Determine the [X, Y] coordinate at the center of the cell enclosing the given text.  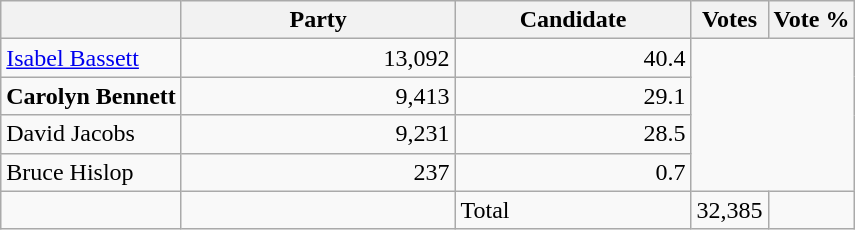
29.1 [573, 96]
9,413 [318, 96]
Isabel Bassett [92, 58]
Candidate [573, 20]
Total [573, 210]
Carolyn Bennett [92, 96]
28.5 [573, 134]
32,385 [730, 210]
Bruce Hislop [92, 172]
0.7 [573, 172]
13,092 [318, 58]
Vote % [812, 20]
David Jacobs [92, 134]
Party [318, 20]
9,231 [318, 134]
Votes [730, 20]
237 [318, 172]
40.4 [573, 58]
